Pinpoint the cell where the given text exists, returning its (X, Y) midpoint coordinate. 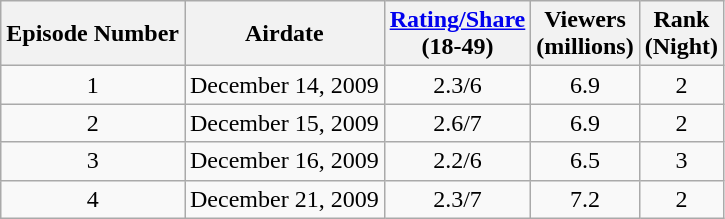
Airdate (284, 34)
December 16, 2009 (284, 161)
4 (93, 199)
6.5 (585, 161)
Episode Number (93, 34)
2.2/6 (458, 161)
Rank(Night) (681, 34)
Viewers(millions) (585, 34)
2.6/7 (458, 123)
Rating/Share(18-49) (458, 34)
December 21, 2009 (284, 199)
December 14, 2009 (284, 85)
2.3/7 (458, 199)
7.2 (585, 199)
1 (93, 85)
December 15, 2009 (284, 123)
2.3/6 (458, 85)
